Return [x, y] of the center of cell containing provided text 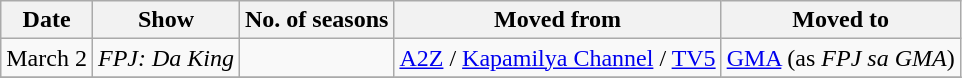
Show [166, 20]
FPJ: Da King [166, 58]
Moved to [840, 20]
No. of seasons [317, 20]
GMA (as FPJ sa GMA) [840, 58]
March 2 [47, 58]
A2Z / Kapamilya Channel / TV5 [558, 58]
Date [47, 20]
Moved from [558, 20]
